Identify which cell holds the provided text, then report its (x, y) central coordinate. 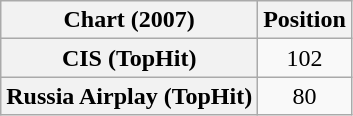
Chart (2007) (130, 20)
Russia Airplay (TopHit) (130, 96)
102 (305, 58)
80 (305, 96)
Position (305, 20)
CIS (TopHit) (130, 58)
